Locate the cell with the specified text and output its [x, y] center coordinate. 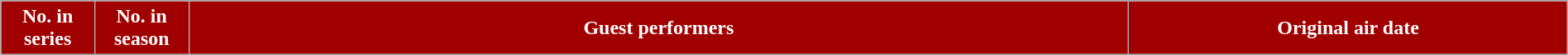
No. inseason [141, 28]
Guest performers [658, 28]
No. inseries [48, 28]
Original air date [1348, 28]
